From the cell containing the given text, extract its center point as (X, Y) coordinate. 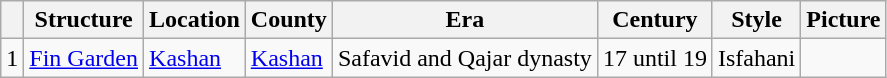
Century (654, 20)
Location (195, 20)
1 (12, 58)
Style (756, 20)
Picture (844, 20)
Fin Garden (84, 58)
Era (464, 20)
Isfahani (756, 58)
Safavid and Qajar dynasty (464, 58)
County (288, 20)
17 until 19 (654, 58)
Structure (84, 20)
